Search for the cell housing the specified text and yield its (X, Y) center coordinate. 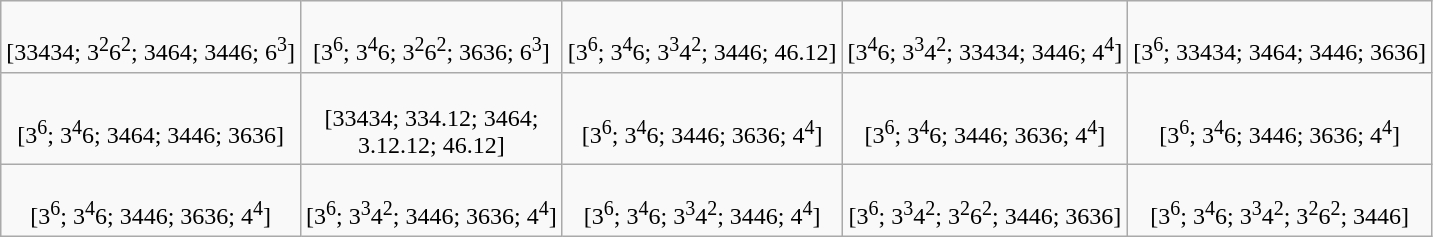
[346; 3342; 33434; 3446; 44] (985, 37)
[36; 3342; 3262; 3446; 3636] (985, 200)
[36; 346; 3342; 3446; 46.12] (702, 37)
[36; 33434; 3464; 3446; 3636] (1280, 37)
[36; 346; 3464; 3446; 3636] (151, 118)
[36; 346; 3262; 3636; 63] (432, 37)
[33434; 3262; 3464; 3446; 63] (151, 37)
[33434; 334.12; 3464;3.12.12; 46.12] (432, 118)
[36; 3342; 3446; 3636; 44] (432, 200)
[36; 346; 3342; 3262; 3446] (1280, 200)
[36; 346; 3342; 3446; 44] (702, 200)
